Determine the (x, y) coordinate at the center of the cell enclosing the given text.  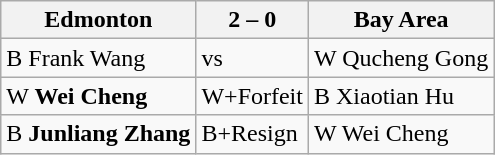
W+Forfeit (252, 96)
B Frank Wang (98, 58)
vs (252, 58)
B+Resign (252, 134)
Bay Area (400, 20)
B Junliang Zhang (98, 134)
W Qucheng Gong (400, 58)
B Xiaotian Hu (400, 96)
Edmonton (98, 20)
2 – 0 (252, 20)
